Output the (X, Y) coordinate of the center of the cell containing the given text.  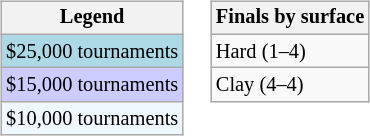
Finals by surface (290, 18)
Hard (1–4) (290, 51)
Clay (4–4) (290, 85)
$25,000 tournaments (92, 51)
$10,000 tournaments (92, 119)
Legend (92, 18)
$15,000 tournaments (92, 85)
